For the text-containing cell, return its midpoint in [X, Y] coordinate format. 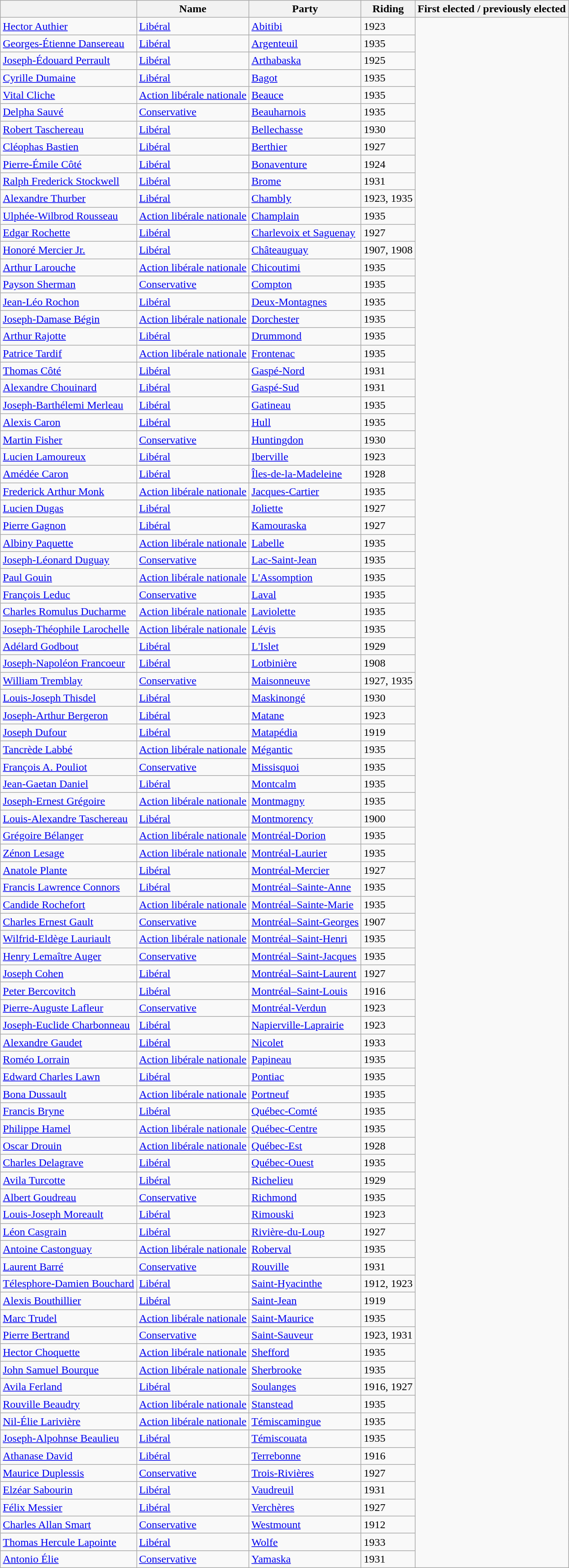
Drummond [305, 336]
Portneuf [305, 1094]
Chambly [305, 198]
Delpha Sauvé [69, 112]
Hull [305, 422]
Nicolet [305, 1042]
Brome [305, 181]
Antonio Élie [69, 1559]
Honoré Mercier Jr. [69, 250]
Bellechasse [305, 129]
Télesphore-Damien Bouchard [69, 1283]
Arthur Rajotte [69, 336]
Argenteuil [305, 43]
Philippe Hamel [69, 1129]
Beauharnois [305, 112]
Louis-Joseph Thisdel [69, 698]
Albert Goudreau [69, 1197]
Candide Rochefort [69, 905]
Pontiac [305, 1077]
Rouville [305, 1266]
1907, 1908 [388, 250]
Chicoutimi [305, 267]
1907 [388, 922]
1924 [388, 164]
Francis Bryne [69, 1111]
Îles-de-la-Madeleine [305, 474]
Athanase David [69, 1456]
Albiny Paquette [69, 543]
1923, 1931 [388, 1335]
Bona Dussault [69, 1094]
Alexis Caron [69, 422]
Lac-Saint-Jean [305, 560]
Saint-Jean [305, 1301]
Joseph-Alpohnse Beaulieu [69, 1439]
Huntingdon [305, 439]
Edward Charles Lawn [69, 1077]
Montréal–Saint-Jacques [305, 956]
Laviolette [305, 612]
Joseph-Napoléon Francoeur [69, 663]
Laval [305, 595]
Edgar Rochette [69, 233]
Shefford [305, 1353]
Thomas Hercule Lapointe [69, 1542]
Saint-Sauveur [305, 1335]
Joseph-Arthur Bergeron [69, 715]
Pierre Gagnon [69, 526]
Charles Allan Smart [69, 1525]
Vaudreuil [305, 1490]
Montréal–Saint-Louis [305, 991]
Arthabaska [305, 61]
Lotbinière [305, 663]
Québec-Comté [305, 1111]
François Leduc [69, 595]
Abitibi [305, 26]
Mégantic [305, 749]
Montmagny [305, 801]
Laurent Barré [69, 1266]
Montréal-Laurier [305, 853]
Joseph Cohen [69, 973]
Riding [388, 9]
Paul Gouin [69, 577]
Peter Bercovitch [69, 991]
Montréal-Dorion [305, 836]
Rouville Beaudry [69, 1404]
Tancrède Labbé [69, 749]
Témiscamingue [305, 1421]
Champlain [305, 216]
Frederick Arthur Monk [69, 491]
Oscar Drouin [69, 1146]
Châteauguay [305, 250]
Vital Cliche [69, 95]
Stanstead [305, 1404]
Avila Turcotte [69, 1180]
Napierville-Laprairie [305, 1025]
Compton [305, 285]
Trois-Rivières [305, 1473]
Roméo Lorrain [69, 1060]
Amédée Caron [69, 474]
John Samuel Bourque [69, 1370]
Francis Lawrence Connors [69, 887]
Jean-Léo Rochon [69, 302]
1912, 1923 [388, 1283]
Charlevoix et Saguenay [305, 233]
Lucien Lamoureux [69, 457]
Cyrille Dumaine [69, 78]
Montréal–Saint-Laurent [305, 973]
Pierre-Émile Côté [69, 164]
1923, 1935 [388, 198]
Montréal–Saint-Georges [305, 922]
Ulphée-Wilbrod Rousseau [69, 216]
Dorchester [305, 319]
Joseph-Barthélemi Merleau [69, 405]
Martin Fisher [69, 439]
Matane [305, 715]
Anatole Plante [69, 870]
Saint-Hyacinthe [305, 1283]
Montréal–Sainte-Anne [305, 887]
Montréal-Mercier [305, 870]
First elected / previously elected [492, 9]
Terrebonne [305, 1456]
Joseph-Édouard Perrault [69, 61]
Patrice Tardif [69, 353]
Richmond [305, 1197]
Labelle [305, 543]
1927, 1935 [388, 681]
Thomas Côté [69, 371]
Maisonneuve [305, 681]
Hector Choquette [69, 1353]
Grégoire Bélanger [69, 836]
Papineau [305, 1060]
Charles Romulus Ducharme [69, 612]
Henry Lemaître Auger [69, 956]
L'Islet [305, 646]
1912 [388, 1525]
Adélard Godbout [69, 646]
Montcalm [305, 784]
Montréal–Saint-Henri [305, 939]
Alexis Bouthillier [69, 1301]
Charles Delagrave [69, 1163]
Yamaska [305, 1559]
Sherbrooke [305, 1370]
Joseph-Léonard Duguay [69, 560]
Payson Sherman [69, 285]
Joseph-Damase Bégin [69, 319]
Hector Authier [69, 26]
Iberville [305, 457]
Party [305, 9]
Québec-Centre [305, 1129]
Ralph Frederick Stockwell [69, 181]
Marc Trudel [69, 1318]
Soulanges [305, 1387]
1925 [388, 61]
Gatineau [305, 405]
Bonaventure [305, 164]
Montmorency [305, 819]
William Tremblay [69, 681]
Joseph Dufour [69, 732]
Rimouski [305, 1215]
Zénon Lesage [69, 853]
1916, 1927 [388, 1387]
Deux-Montagnes [305, 302]
Jean-Gaetan Daniel [69, 784]
Lévis [305, 629]
Montréal-Verdun [305, 1008]
1908 [388, 663]
Témiscouata [305, 1439]
Saint-Maurice [305, 1318]
Cléophas Bastien [69, 147]
L'Assomption [305, 577]
Berthier [305, 147]
Nil-Élie Larivière [69, 1421]
Kamouraska [305, 526]
Pierre-Auguste Lafleur [69, 1008]
Québec-Est [305, 1146]
Alexandre Gaudet [69, 1042]
Matapédia [305, 732]
Georges-Étienne Dansereau [69, 43]
Avila Ferland [69, 1387]
Montréal–Sainte-Marie [305, 905]
Rivière-du-Loup [305, 1232]
Frontenac [305, 353]
Robert Taschereau [69, 129]
Name [193, 9]
Roberval [305, 1249]
Richelieu [305, 1180]
Verchères [305, 1507]
Pierre Bertrand [69, 1335]
Arthur Larouche [69, 267]
Joseph-Euclide Charbonneau [69, 1025]
1900 [388, 819]
Wolfe [305, 1542]
Jacques-Cartier [305, 491]
Maskinongé [305, 698]
Beauce [305, 95]
Missisquoi [305, 767]
Louis-Joseph Moreault [69, 1215]
Alexandre Chouinard [69, 388]
Lucien Dugas [69, 509]
Westmount [305, 1525]
Wilfrid-Eldège Lauriault [69, 939]
Québec-Ouest [305, 1163]
Léon Casgrain [69, 1232]
Elzéar Sabourin [69, 1490]
Maurice Duplessis [69, 1473]
Louis-Alexandre Taschereau [69, 819]
François A. Pouliot [69, 767]
Bagot [305, 78]
Gaspé-Nord [305, 371]
Alexandre Thurber [69, 198]
Gaspé-Sud [305, 388]
Joseph-Théophile Larochelle [69, 629]
Charles Ernest Gault [69, 922]
Félix Messier [69, 1507]
Joseph-Ernest Grégoire [69, 801]
Antoine Castonguay [69, 1249]
Joliette [305, 509]
